Locate the cell with the specified text and output its (x, y) center coordinate. 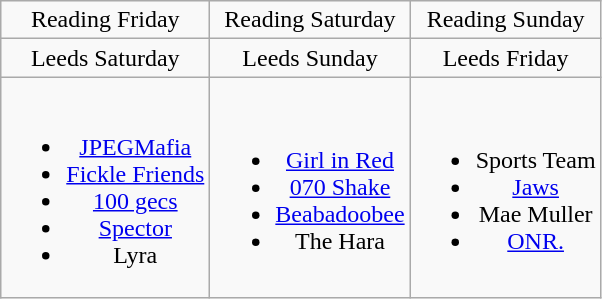
Reading Saturday (310, 20)
Girl in Red070 ShakeBeabadoobeeThe Hara (310, 188)
Reading Friday (106, 20)
JPEGMafiaFickle Friends100 gecsSpectorLyra (106, 188)
Reading Sunday (506, 20)
Leeds Saturday (106, 58)
Sports TeamJawsMae MullerONR. (506, 188)
Leeds Sunday (310, 58)
Leeds Friday (506, 58)
